Return (x, y) of the center of cell containing provided text 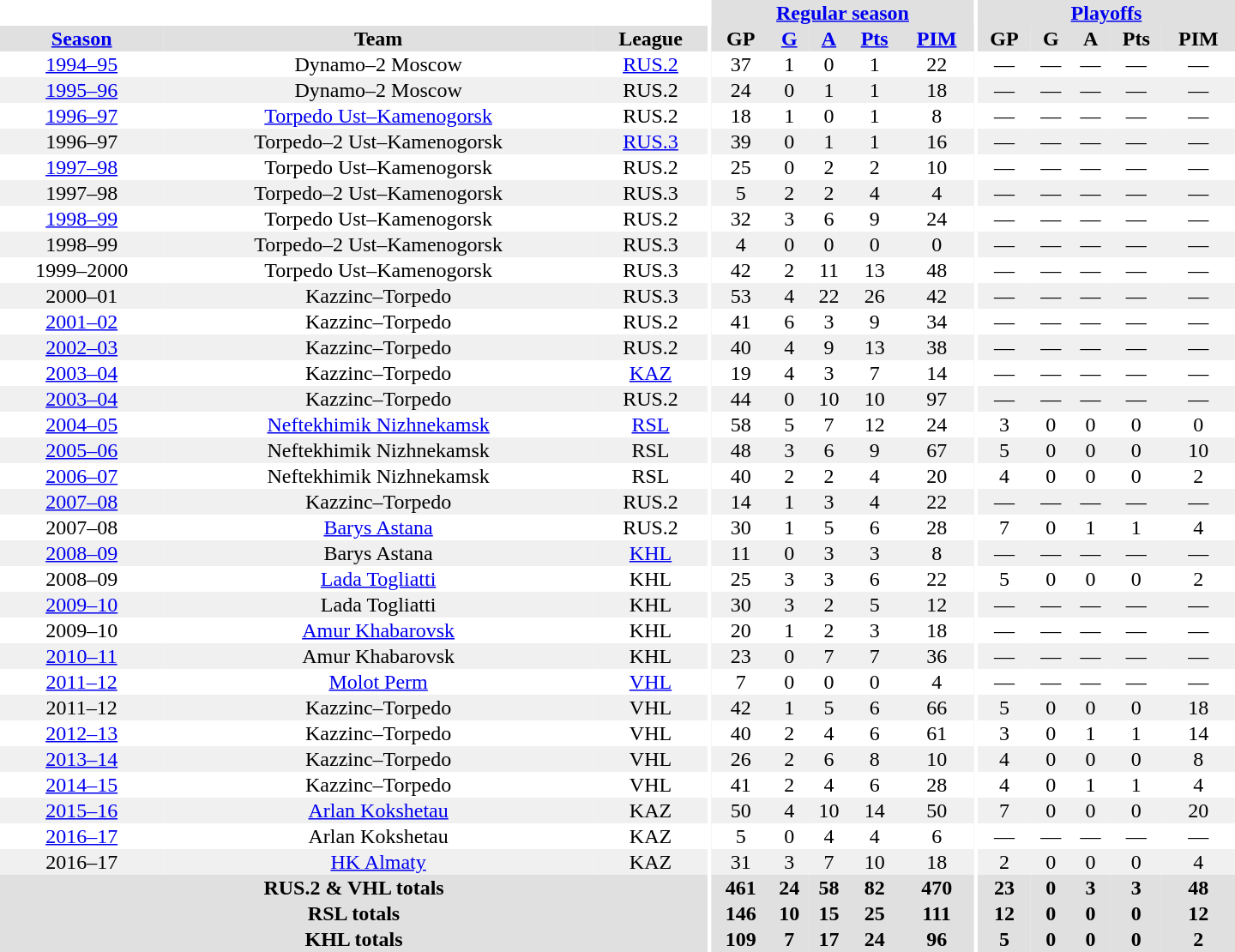
38 (937, 347)
2001–02 (81, 322)
461 (741, 888)
2005–06 (81, 450)
RSL totals (353, 913)
67 (937, 450)
Molot Perm (378, 682)
1999–2000 (81, 270)
19 (741, 373)
470 (937, 888)
96 (937, 939)
2000–01 (81, 296)
Regular season (842, 13)
2010–11 (81, 656)
2006–07 (81, 476)
2014–15 (81, 785)
53 (741, 296)
17 (828, 939)
97 (937, 399)
KHL totals (353, 939)
31 (741, 862)
111 (937, 913)
RUS.2 & VHL totals (353, 888)
82 (875, 888)
1994–95 (81, 64)
39 (741, 142)
61 (937, 733)
109 (741, 939)
2002–03 (81, 347)
League (650, 39)
44 (741, 399)
2015–16 (81, 810)
HK Almaty (378, 862)
1995–96 (81, 90)
36 (937, 656)
146 (741, 913)
37 (741, 64)
Playoffs (1106, 13)
16 (937, 142)
32 (741, 219)
Season (81, 39)
Team (378, 39)
66 (937, 708)
15 (828, 913)
34 (937, 322)
2012–13 (81, 733)
2004–05 (81, 425)
2013–14 (81, 759)
